From the cell containing the given text, extract its center point as (X, Y) coordinate. 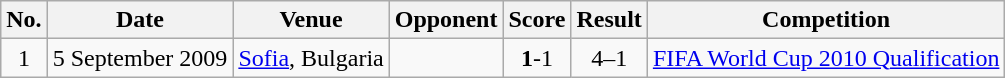
Score (537, 20)
Sofia, Bulgaria (311, 58)
No. (24, 20)
Venue (311, 20)
Result (609, 20)
Competition (826, 20)
1 (24, 58)
5 September 2009 (140, 58)
FIFA World Cup 2010 Qualification (826, 58)
Date (140, 20)
1-1 (537, 58)
Opponent (446, 20)
4–1 (609, 58)
